Find where the given text appears and provide that cell's center as [x, y] coordinate. 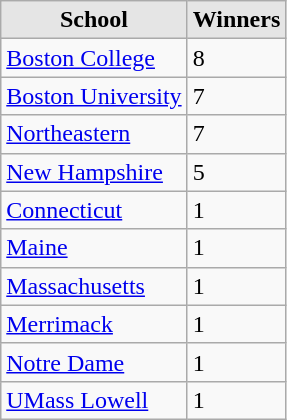
Connecticut [94, 210]
Winners [236, 20]
Boston College [94, 58]
Maine [94, 248]
UMass Lowell [94, 400]
Merrimack [94, 324]
5 [236, 172]
Notre Dame [94, 362]
New Hampshire [94, 172]
Massachusetts [94, 286]
Northeastern [94, 134]
School [94, 20]
8 [236, 58]
Boston University [94, 96]
